For the text-containing cell, return its midpoint in [x, y] coordinate format. 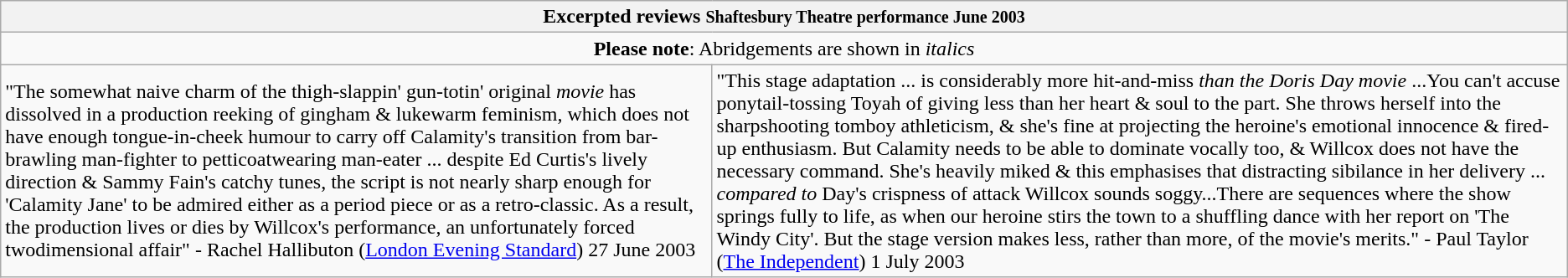
Please note: Abridgements are shown in italics [784, 49]
Excerpted reviews Shaftesbury Theatre performance June 2003 [784, 17]
